Output the [X, Y] coordinate of the center of the cell containing the given text.  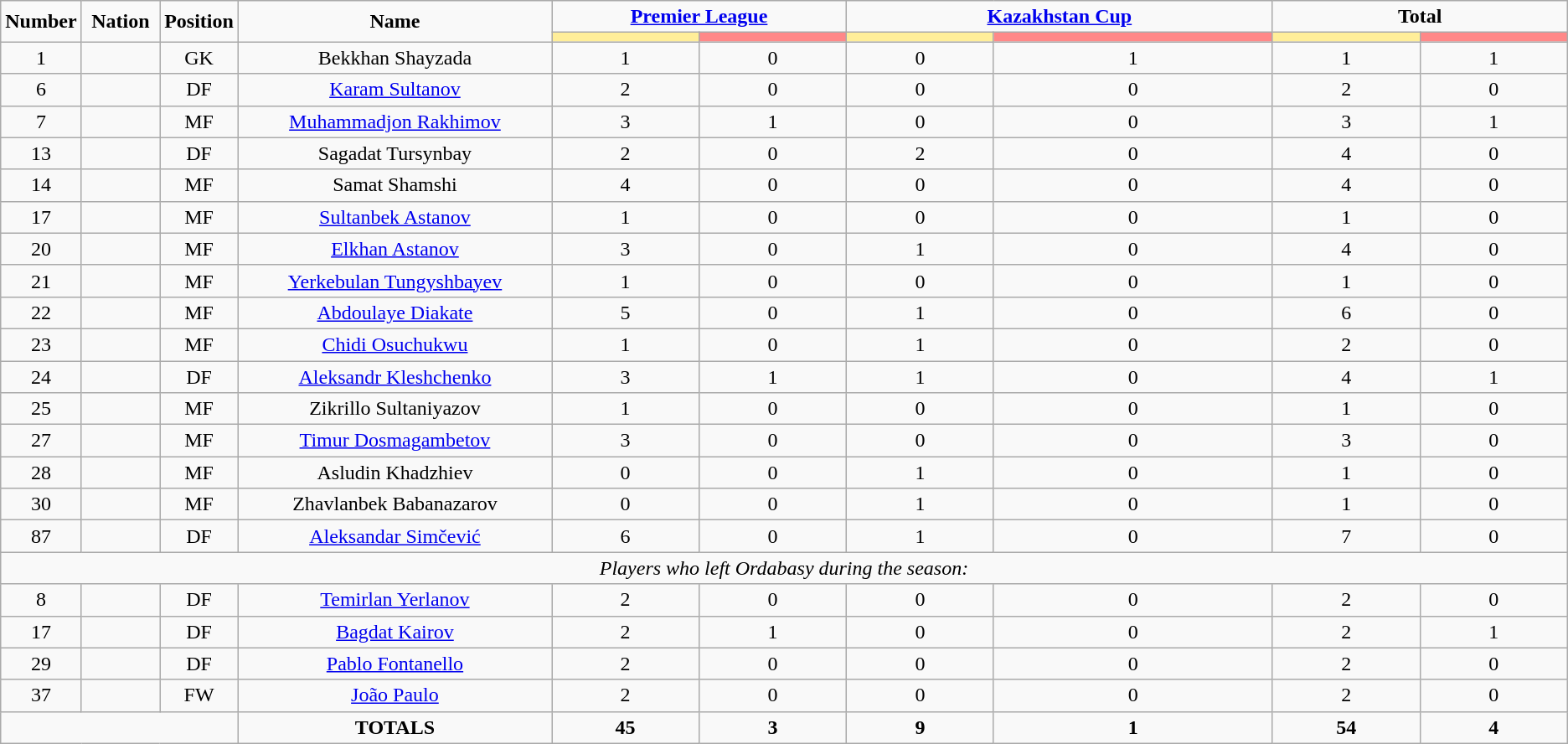
FW [199, 695]
Chidi Osuchukwu [395, 344]
5 [625, 313]
87 [41, 536]
Zikrillo Sultaniyazov [395, 409]
Name [395, 22]
14 [41, 185]
28 [41, 473]
Position [199, 22]
22 [41, 313]
João Paulo [395, 695]
Bekkhan Shayzada [395, 58]
Asludin Khadzhiev [395, 473]
Elkhan Astanov [395, 249]
Pablo Fontanello [395, 664]
Muhammadjon Rakhimov [395, 121]
Total [1420, 17]
Nation [121, 22]
25 [41, 409]
Sultanbek Astanov [395, 217]
9 [920, 727]
37 [41, 695]
24 [41, 376]
23 [41, 344]
Aleksandr Kleshchenko [395, 376]
Zhavlanbek Babanazarov [395, 504]
27 [41, 441]
Premier League [699, 17]
Number [41, 22]
Bagdat Kairov [395, 632]
Karam Sultanov [395, 90]
45 [625, 727]
Aleksandar Simčević [395, 536]
Timur Dosmagambetov [395, 441]
21 [41, 281]
TOTALS [395, 727]
13 [41, 153]
54 [1346, 727]
Samat Shamshi [395, 185]
20 [41, 249]
Abdoulaye Diakate [395, 313]
GK [199, 58]
Yerkebulan Tungyshbayev [395, 281]
8 [41, 600]
Kazakhstan Cup [1059, 17]
Temirlan Yerlanov [395, 600]
29 [41, 664]
Players who left Ordabasy during the season: [784, 568]
Sagadat Tursynbay [395, 153]
30 [41, 504]
